Detect which cell encompasses the target text, then output its [x, y] center coordinate. 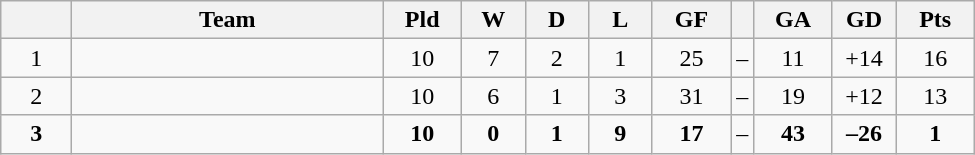
GA [794, 20]
GD [864, 20]
9 [621, 134]
+12 [864, 96]
16 [936, 58]
17 [692, 134]
13 [936, 96]
25 [692, 58]
6 [493, 96]
–26 [864, 134]
Pld [422, 20]
+14 [864, 58]
7 [493, 58]
19 [794, 96]
43 [794, 134]
0 [493, 134]
GF [692, 20]
L [621, 20]
Team [228, 20]
31 [692, 96]
Pts [936, 20]
11 [794, 58]
W [493, 20]
D [557, 20]
